Scan for the cell matching the given text and deliver its [x, y] coordinate at center. 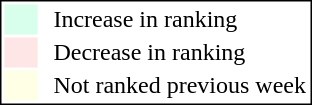
Decrease in ranking [180, 53]
Increase in ranking [180, 19]
Not ranked previous week [180, 85]
